From the cell containing the given text, extract its center point as (x, y) coordinate. 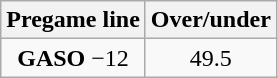
49.5 (210, 58)
Over/under (210, 20)
GASO −12 (74, 58)
Pregame line (74, 20)
